From the cell containing the given text, extract its center point as (X, Y) coordinate. 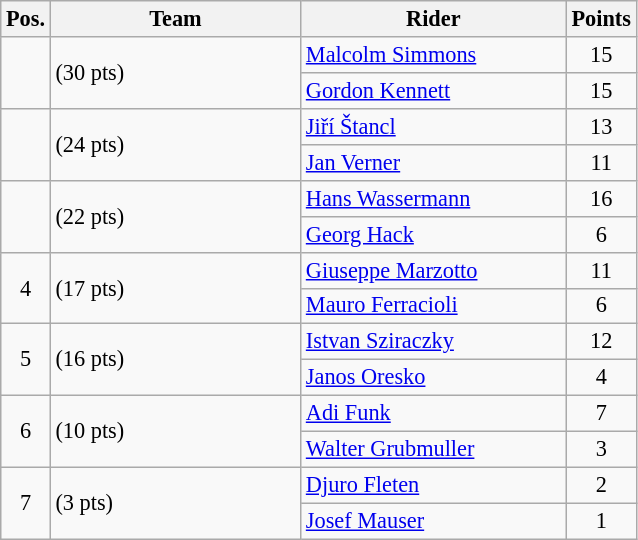
(3 pts) (175, 503)
Jan Verner (434, 162)
16 (601, 198)
Malcolm Simmons (434, 55)
Istvan Sziraczky (434, 342)
Gordon Kennett (434, 90)
5 (26, 360)
2 (601, 485)
(10 pts) (175, 432)
Points (601, 19)
Pos. (26, 19)
1 (601, 521)
Hans Wassermann (434, 198)
Djuro Fleten (434, 485)
Josef Mauser (434, 521)
Giuseppe Marzotto (434, 270)
Walter Grubmuller (434, 450)
Georg Hack (434, 234)
(17 pts) (175, 288)
Adi Funk (434, 414)
3 (601, 450)
Janos Oresko (434, 378)
13 (601, 126)
Team (175, 19)
(30 pts) (175, 73)
(24 pts) (175, 144)
12 (601, 342)
(22 pts) (175, 216)
Rider (434, 19)
Mauro Ferracioli (434, 306)
(16 pts) (175, 360)
Jiří Štancl (434, 126)
